Identify which cell holds the provided text, then report its (X, Y) central coordinate. 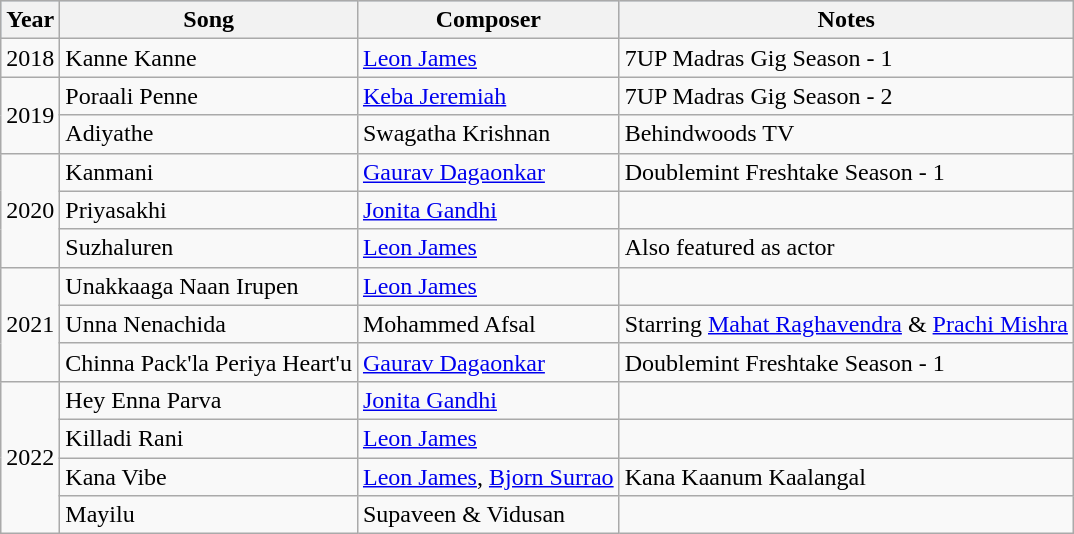
Behindwoods TV (846, 134)
Poraali Penne (209, 96)
Mayilu (209, 515)
Kanne Kanne (209, 58)
7UP Madras Gig Season - 1 (846, 58)
Also featured as actor (846, 248)
Unakkaaga Naan Irupen (209, 286)
Adiyathe (209, 134)
Chinna Pack'la Periya Heart'u (209, 362)
Supaveen & Vidusan (488, 515)
Composer (488, 20)
2020 (30, 210)
Priyasakhi (209, 210)
Mohammed Afsal (488, 324)
Year (30, 20)
Hey Enna Parva (209, 400)
Notes (846, 20)
Swagatha Krishnan (488, 134)
Keba Jeremiah (488, 96)
2022 (30, 457)
2019 (30, 115)
7UP Madras Gig Season - 2 (846, 96)
Kana Vibe (209, 477)
Leon James, Bjorn Surrao (488, 477)
Song (209, 20)
Suzhaluren (209, 248)
Killadi Rani (209, 438)
Unna Nenachida (209, 324)
2021 (30, 324)
Kana Kaanum Kaalangal (846, 477)
2018 (30, 58)
Starring Mahat Raghavendra & Prachi Mishra (846, 324)
Kanmani (209, 172)
